Extract the [X, Y] coordinate from the center of the cell holding the provided text.  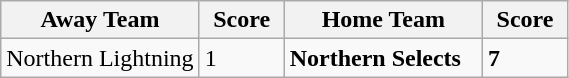
1 [242, 58]
Home Team [383, 20]
7 [524, 58]
Away Team [100, 20]
Northern Lightning [100, 58]
Northern Selects [383, 58]
